Provide the [x, y] coordinate of the cell's center where the given text is located.  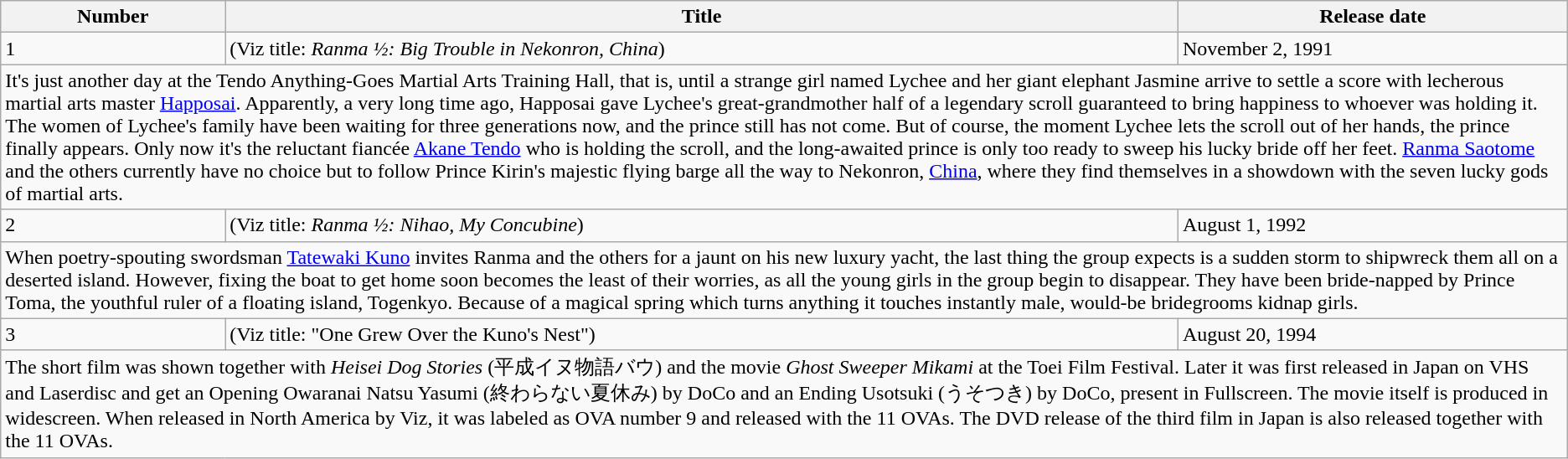
(Viz title: Ranma ½: Nihao, My Concubine) [702, 225]
3 [113, 334]
1 [113, 49]
(Viz title: "One Grew Over the Kuno's Nest") [702, 334]
Title [702, 17]
(Viz title: Ranma ½: Big Trouble in Nekonron, China) [702, 49]
Release date [1372, 17]
August 20, 1994 [1372, 334]
2 [113, 225]
August 1, 1992 [1372, 225]
Number [113, 17]
November 2, 1991 [1372, 49]
